Detect which cell encompasses the target text, then output its (x, y) center coordinate. 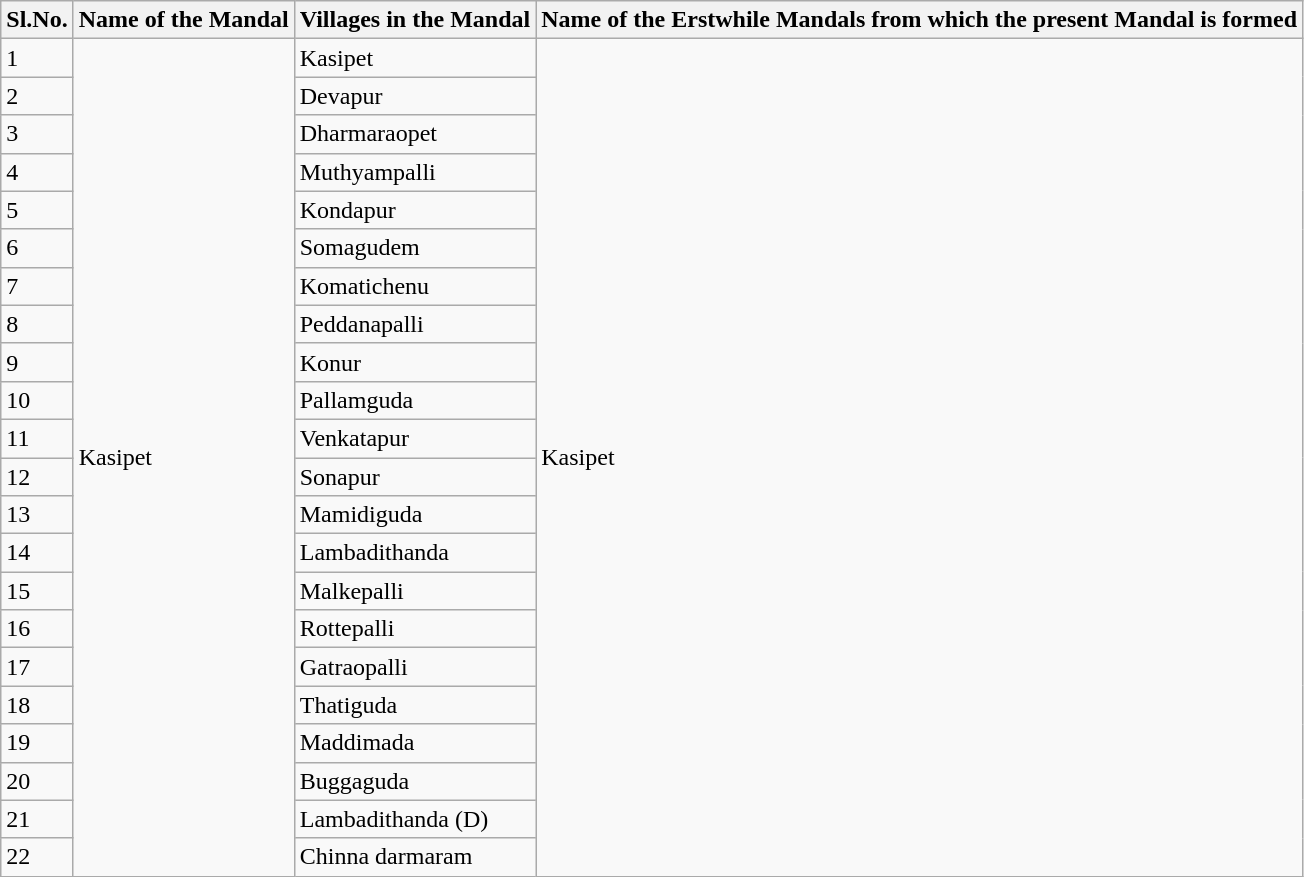
Peddanapalli (415, 324)
22 (37, 857)
Mamidiguda (415, 515)
Chinna darmaram (415, 857)
Buggaguda (415, 781)
8 (37, 324)
7 (37, 286)
Komatichenu (415, 286)
6 (37, 248)
Villages in the Mandal (415, 20)
Kondapur (415, 210)
Lambadithanda (D) (415, 819)
Sonapur (415, 477)
17 (37, 667)
18 (37, 705)
2 (37, 96)
5 (37, 210)
Rottepalli (415, 629)
Sl.No. (37, 20)
Dharmaraopet (415, 134)
4 (37, 172)
Pallamguda (415, 400)
13 (37, 515)
Konur (415, 362)
Malkepalli (415, 591)
12 (37, 477)
9 (37, 362)
21 (37, 819)
Maddimada (415, 743)
1 (37, 58)
15 (37, 591)
20 (37, 781)
10 (37, 400)
Lambadithanda (415, 553)
Name of the Mandal (184, 20)
Somagudem (415, 248)
Devapur (415, 96)
Muthyampalli (415, 172)
Gatraopalli (415, 667)
11 (37, 438)
Name of the Erstwhile Mandals from which the present Mandal is formed (920, 20)
Thatiguda (415, 705)
14 (37, 553)
19 (37, 743)
Venkatapur (415, 438)
16 (37, 629)
3 (37, 134)
